For the text-containing cell, return its midpoint in (x, y) coordinate format. 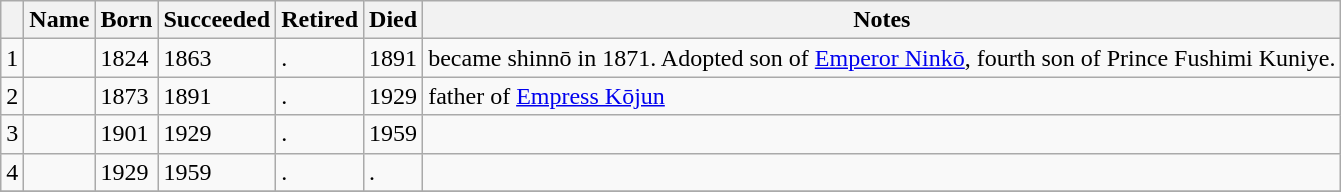
4 (12, 172)
Died (394, 20)
3 (12, 134)
Born (126, 20)
2 (12, 96)
1824 (126, 58)
became shinnō in 1871. Adopted son of Emperor Ninkō, fourth son of Prince Fushimi Kuniye. (882, 58)
Succeeded (217, 20)
Notes (882, 20)
Retired (320, 20)
father of Empress Kōjun (882, 96)
1 (12, 58)
1863 (217, 58)
1901 (126, 134)
Name (60, 20)
1873 (126, 96)
